Search for the cell housing the specified text and yield its [x, y] center coordinate. 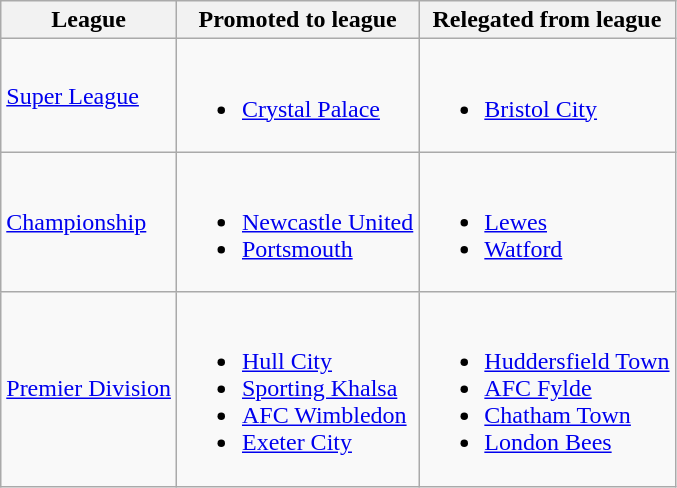
League [89, 20]
Hull City Sporting Khalsa AFC Wimbledon Exeter City [297, 389]
Relegated from league [547, 20]
Bristol City [547, 96]
Crystal Palace [297, 96]
Huddersfield Town AFC Fylde Chatham Town London Bees [547, 389]
Premier Division [89, 389]
Promoted to league [297, 20]
Newcastle United Portsmouth [297, 222]
Lewes Watford [547, 222]
Super League [89, 96]
Championship [89, 222]
